Detect which cell encompasses the target text, then output its (x, y) center coordinate. 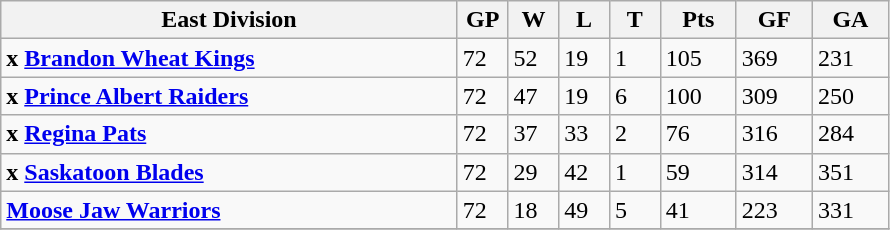
316 (774, 134)
Pts (698, 20)
33 (584, 134)
T (634, 20)
18 (534, 210)
Moose Jaw Warriors (230, 210)
331 (850, 210)
41 (698, 210)
GA (850, 20)
GF (774, 20)
x Regina Pats (230, 134)
223 (774, 210)
314 (774, 172)
231 (850, 58)
52 (534, 58)
369 (774, 58)
351 (850, 172)
2 (634, 134)
76 (698, 134)
100 (698, 96)
East Division (230, 20)
L (584, 20)
105 (698, 58)
GP (482, 20)
W (534, 20)
250 (850, 96)
x Saskatoon Blades (230, 172)
6 (634, 96)
x Prince Albert Raiders (230, 96)
47 (534, 96)
37 (534, 134)
x Brandon Wheat Kings (230, 58)
5 (634, 210)
42 (584, 172)
309 (774, 96)
59 (698, 172)
49 (584, 210)
29 (534, 172)
284 (850, 134)
